Return the [x, y] coordinate for the center point of the cell that contains the specified text.  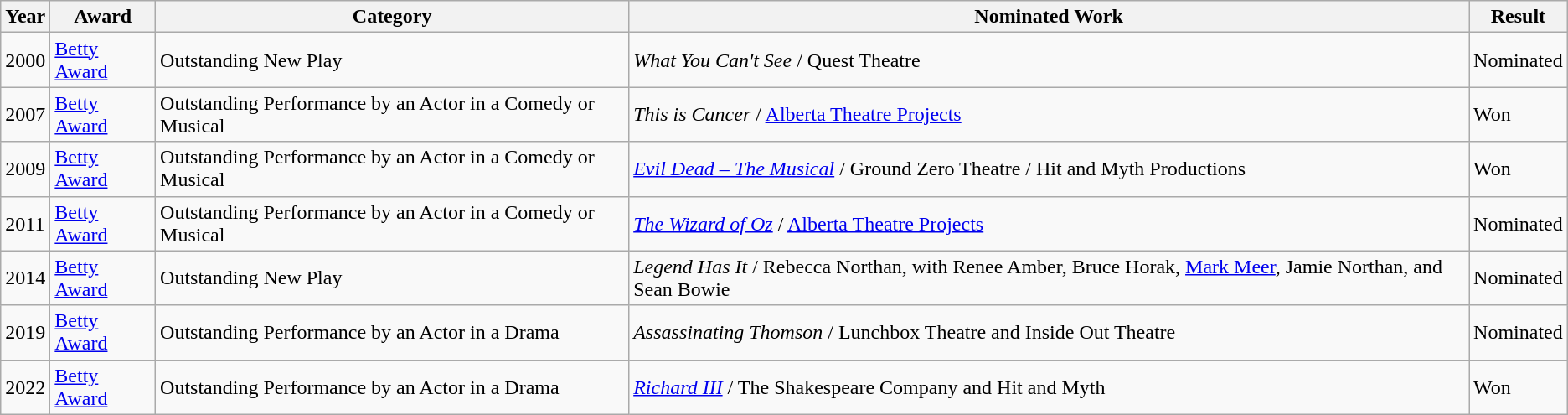
2007 [25, 114]
Nominated Work [1049, 17]
Legend Has It / Rebecca Northan, with Renee Amber, Bruce Horak, Mark Meer, Jamie Northan, and Sean Bowie [1049, 278]
Evil Dead – The Musical / Ground Zero Theatre / Hit and Myth Productions [1049, 169]
2014 [25, 278]
This is Cancer / Alberta Theatre Projects [1049, 114]
Assassinating Thomson / Lunchbox Theatre and Inside Out Theatre [1049, 332]
2022 [25, 387]
2011 [25, 223]
2019 [25, 332]
Award [103, 17]
Result [1519, 17]
Category [392, 17]
2000 [25, 60]
What You Can't See / Quest Theatre [1049, 60]
2009 [25, 169]
Year [25, 17]
The Wizard of Oz / Alberta Theatre Projects [1049, 223]
Richard III / The Shakespeare Company and Hit and Myth [1049, 387]
